Find where the given text appears and provide that cell's center as (X, Y) coordinate. 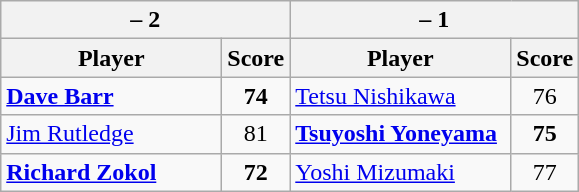
Dave Barr (112, 96)
Richard Zokol (112, 172)
– 1 (434, 20)
76 (545, 96)
72 (256, 172)
Tsuyoshi Yoneyama (400, 134)
Tetsu Nishikawa (400, 96)
74 (256, 96)
77 (545, 172)
– 2 (146, 20)
81 (256, 134)
Jim Rutledge (112, 134)
75 (545, 134)
Yoshi Mizumaki (400, 172)
